Extract the [x, y] coordinate from the center of the cell holding the provided text.  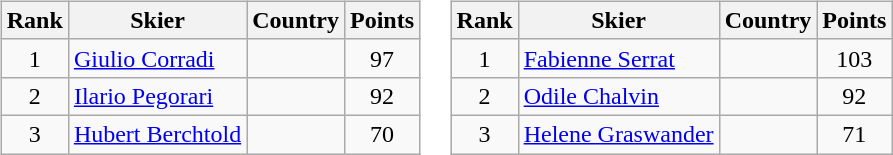
71 [854, 134]
97 [382, 58]
Hubert Berchtold [157, 134]
Odile Chalvin [618, 96]
Helene Graswander [618, 134]
Ilario Pegorari [157, 96]
103 [854, 58]
Giulio Corradi [157, 58]
70 [382, 134]
Fabienne Serrat [618, 58]
